Detect which cell encompasses the target text, then output its [X, Y] center coordinate. 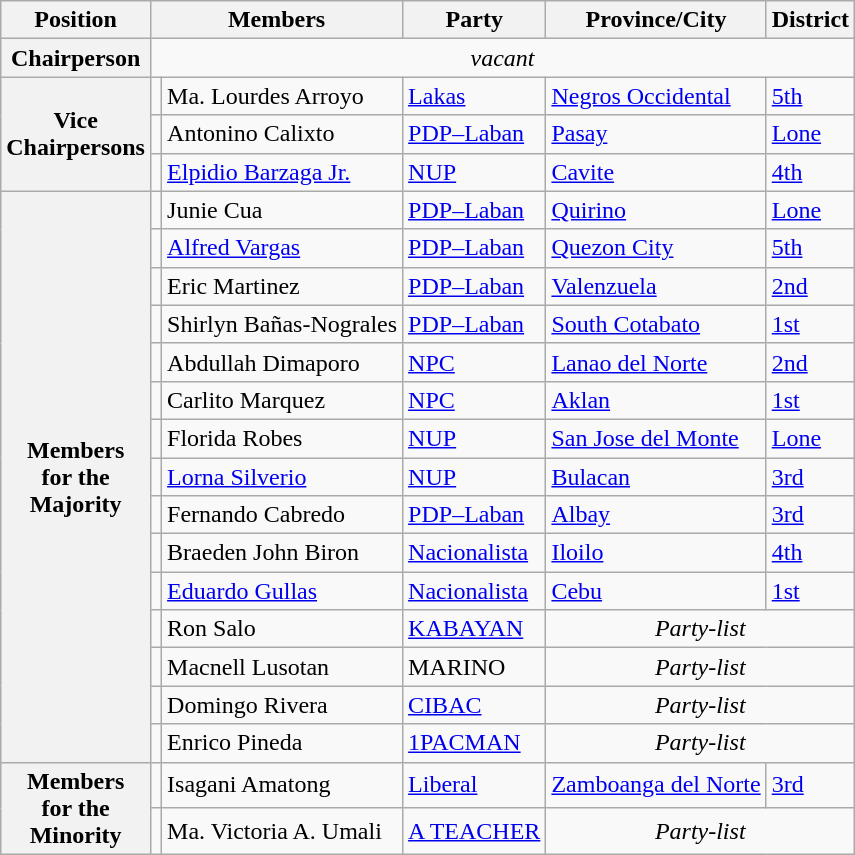
District [810, 20]
Albay [656, 515]
Party [474, 20]
Position [76, 20]
MARINO [474, 667]
KABAYAN [474, 629]
Domingo Rivera [282, 705]
Isagani Amatong [282, 785]
Quirino [656, 210]
Negros Occidental [656, 96]
Ron Salo [282, 629]
Membersfor theMajority [76, 476]
CIBAC [474, 705]
Eric Martinez [282, 286]
Antonino Calixto [282, 134]
Quezon City [656, 248]
Cavite [656, 172]
Liberal [474, 785]
ViceChairpersons [76, 134]
Elpidio Barzaga Jr. [282, 172]
Iloilo [656, 553]
Enrico Pineda [282, 743]
Braeden John Biron [282, 553]
Carlito Marquez [282, 400]
Macnell Lusotan [282, 667]
Eduardo Gullas [282, 591]
South Cotabato [656, 324]
Valenzuela [656, 286]
Chairperson [76, 58]
Ma. Victoria A. Umali [282, 831]
Florida Robes [282, 438]
Province/City [656, 20]
Lakas [474, 96]
Fernando Cabredo [282, 515]
Membersfor theMinority [76, 808]
Pasay [656, 134]
San Jose del Monte [656, 438]
Cebu [656, 591]
Alfred Vargas [282, 248]
A TEACHER [474, 831]
Zamboanga del Norte [656, 785]
Junie Cua [282, 210]
Bulacan [656, 477]
Aklan [656, 400]
Lanao del Norte [656, 362]
Lorna Silverio [282, 477]
Ma. Lourdes Arroyo [282, 96]
Shirlyn Bañas-Nograles [282, 324]
1PACMAN [474, 743]
Members [276, 20]
Abdullah Dimaporo [282, 362]
vacant [502, 58]
